Extract the (x, y) coordinate from the center of the cell holding the provided text.  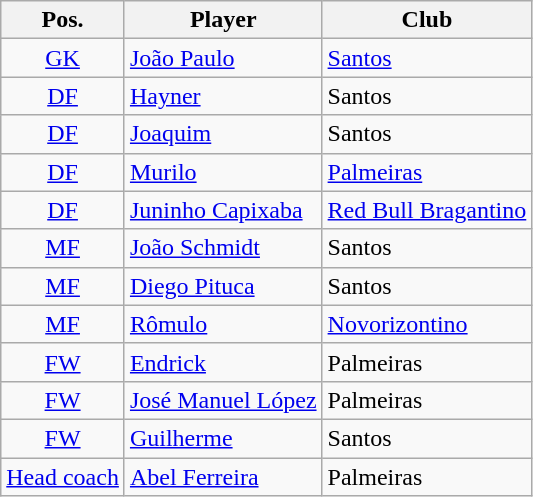
Head coach (63, 477)
Novorizontino (427, 324)
Red Bull Bragantino (427, 210)
Player (223, 20)
GK (63, 58)
Club (427, 20)
Guilherme (223, 438)
Abel Ferreira (223, 477)
Rômulo (223, 324)
João Schmidt (223, 248)
Juninho Capixaba (223, 210)
Hayner (223, 96)
Pos. (63, 20)
Endrick (223, 362)
Diego Pituca (223, 286)
José Manuel López (223, 400)
João Paulo (223, 58)
Murilo (223, 172)
Joaquim (223, 134)
